Locate the cell with the specified text and output its (X, Y) center coordinate. 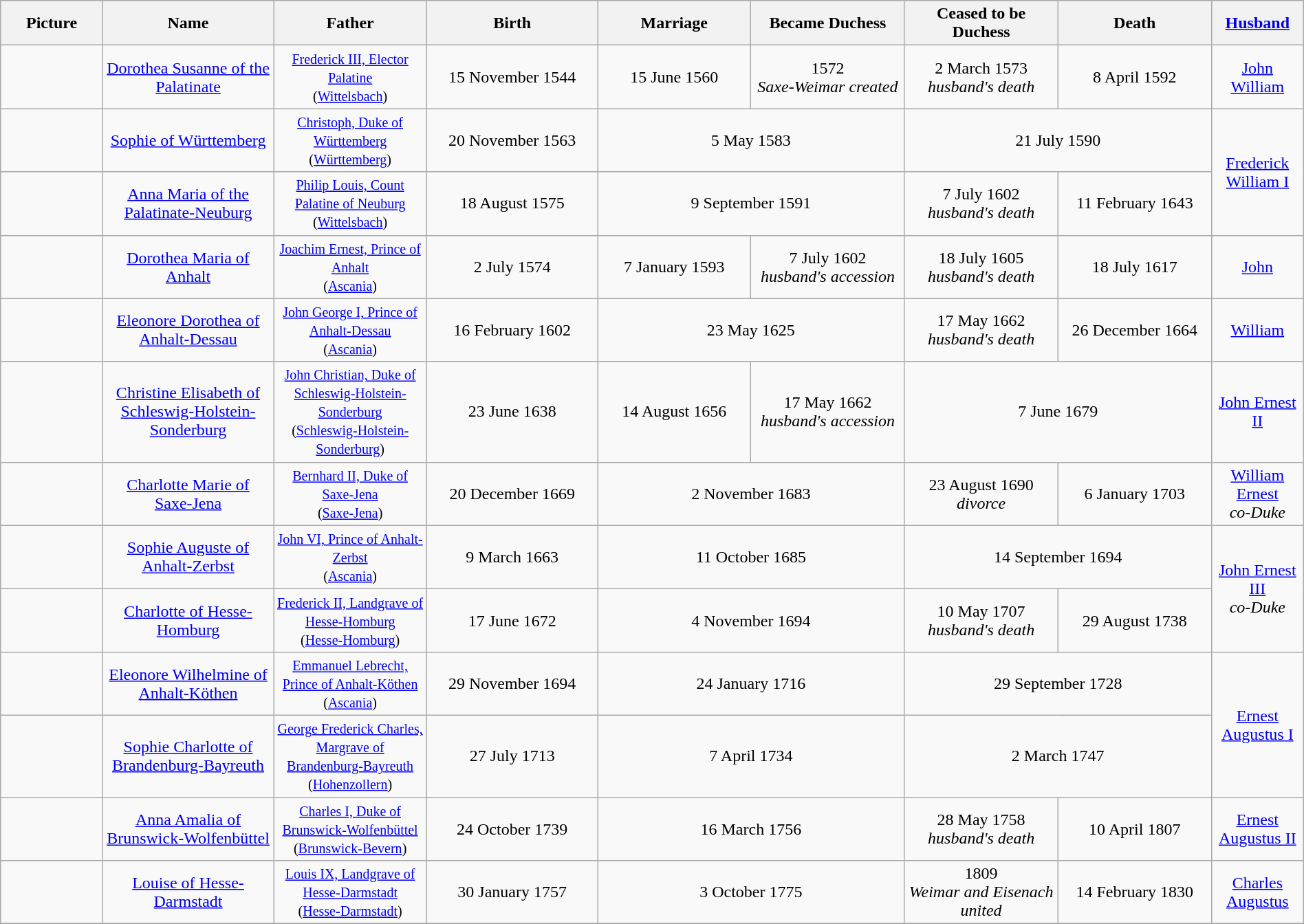
23 June 1638 (512, 412)
18 July 1617 (1135, 267)
29 August 1738 (1135, 620)
Ernest Augustus II (1257, 829)
William (1257, 330)
7 July 1602husband's death (981, 203)
2 March 1573husband's death (981, 77)
Frederick William I (1257, 172)
10 April 1807 (1135, 829)
Picture (52, 23)
18 August 1575 (512, 203)
28 May 1758husband's death (981, 829)
John Ernest II (1257, 412)
Charlotte of Hesse-Homburg (188, 620)
17 May 1662husband's death (981, 330)
29 November 1694 (512, 683)
20 December 1669 (512, 494)
2 July 1574 (512, 267)
1809Weimar and Eisenach united (981, 892)
Louise of Hesse-Darmstadt (188, 892)
11 October 1685 (751, 557)
Husband (1257, 23)
Dorothea Susanne of the Palatinate (188, 77)
Sophie Charlotte of Brandenburg-Bayreuth (188, 756)
17 June 1672 (512, 620)
30 January 1757 (512, 892)
16 March 1756 (751, 829)
Emmanuel Lebrecht, Prince of Anhalt-Köthen(Ascania) (351, 683)
John William (1257, 77)
24 October 1739 (512, 829)
4 November 1694 (751, 620)
26 December 1664 (1135, 330)
15 November 1544 (512, 77)
6 January 1703 (1135, 494)
Frederick III, Elector Palatine(Wittelsbach) (351, 77)
Sophie of Württemberg (188, 140)
5 May 1583 (751, 140)
Ceased to be Duchess (981, 23)
2 November 1683 (751, 494)
Christine Elisabeth of Schleswig-Holstein-Sonderburg (188, 412)
Philip Louis, Count Palatine of Neuburg(Wittelsbach) (351, 203)
24 January 1716 (751, 683)
Became Duchess (828, 23)
Name (188, 23)
Frederick II, Landgrave of Hesse-Homburg(Hesse-Homburg) (351, 620)
20 November 1563 (512, 140)
Sophie Auguste of Anhalt-Zerbst (188, 557)
11 February 1643 (1135, 203)
16 February 1602 (512, 330)
21 July 1590 (1058, 140)
15 June 1560 (674, 77)
John VI, Prince of Anhalt-Zerbst(Ascania) (351, 557)
7 January 1593 (674, 267)
Dorothea Maria of Anhalt (188, 267)
14 August 1656 (674, 412)
18 July 1605husband's death (981, 267)
Ernest Augustus I (1257, 725)
3 October 1775 (751, 892)
William Ernest co-Duke (1257, 494)
Charles I, Duke of Brunswick-Wolfenbüttel(Brunswick-Bevern) (351, 829)
9 March 1663 (512, 557)
14 February 1830 (1135, 892)
Louis IX, Landgrave of Hesse-Darmstadt(Hesse-Darmstadt) (351, 892)
7 July 1602husband's accession (828, 267)
Bernhard II, Duke of Saxe-Jena(Saxe-Jena) (351, 494)
27 July 1713 (512, 756)
8 April 1592 (1135, 77)
George Frederick Charles, Margrave of Brandenburg-Bayreuth(Hohenzollern) (351, 756)
Eleonore Dorothea of Anhalt-Dessau (188, 330)
23 August 1690divorce (981, 494)
17 May 1662husband's accession (828, 412)
2 March 1747 (1058, 756)
Marriage (674, 23)
John (1257, 267)
Birth (512, 23)
10 May 1707husband's death (981, 620)
23 May 1625 (751, 330)
Anna Amalia of Brunswick-Wolfenbüttel (188, 829)
Joachim Ernest, Prince of Anhalt(Ascania) (351, 267)
John Christian, Duke of Schleswig-Holstein-Sonderburg(Schleswig-Holstein-Sonderburg) (351, 412)
7 June 1679 (1058, 412)
Charlotte Marie of Saxe-Jena (188, 494)
1572Saxe-Weimar created (828, 77)
29 September 1728 (1058, 683)
14 September 1694 (1058, 557)
John George I, Prince of Anhalt-Dessau(Ascania) (351, 330)
John Ernest III co-Duke (1257, 588)
Father (351, 23)
Charles Augustus (1257, 892)
9 September 1591 (751, 203)
Eleonore Wilhelmine of Anhalt-Köthen (188, 683)
Death (1135, 23)
Christoph, Duke of Württemberg(Württemberg) (351, 140)
Anna Maria of the Palatinate-Neuburg (188, 203)
7 April 1734 (751, 756)
